Provide the [X, Y] coordinate of the cell's center where the given text is located.  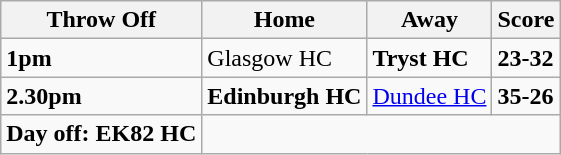
Edinburgh HC [284, 96]
Tryst HC [430, 58]
Score [526, 20]
Away [430, 20]
2.30pm [102, 96]
Dundee HC [430, 96]
Throw Off [102, 20]
23-32 [526, 58]
1pm [102, 58]
Day off: EK82 HC [102, 134]
Glasgow HC [284, 58]
35-26 [526, 96]
Home [284, 20]
